Return [X, Y] of the center of cell containing provided text 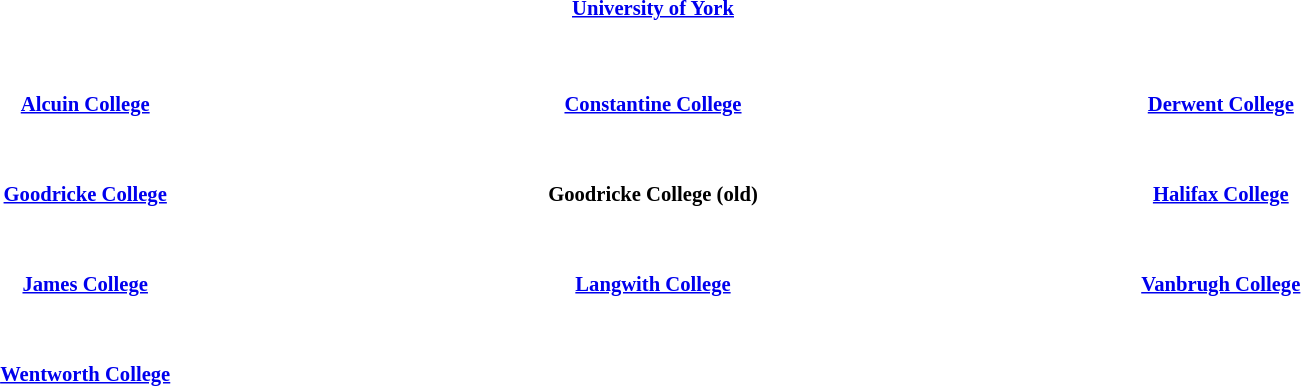
Langwith College [654, 284]
Constantine College [654, 104]
Goodricke College (old) [654, 194]
